For the text-containing cell, return its midpoint in [X, Y] coordinate format. 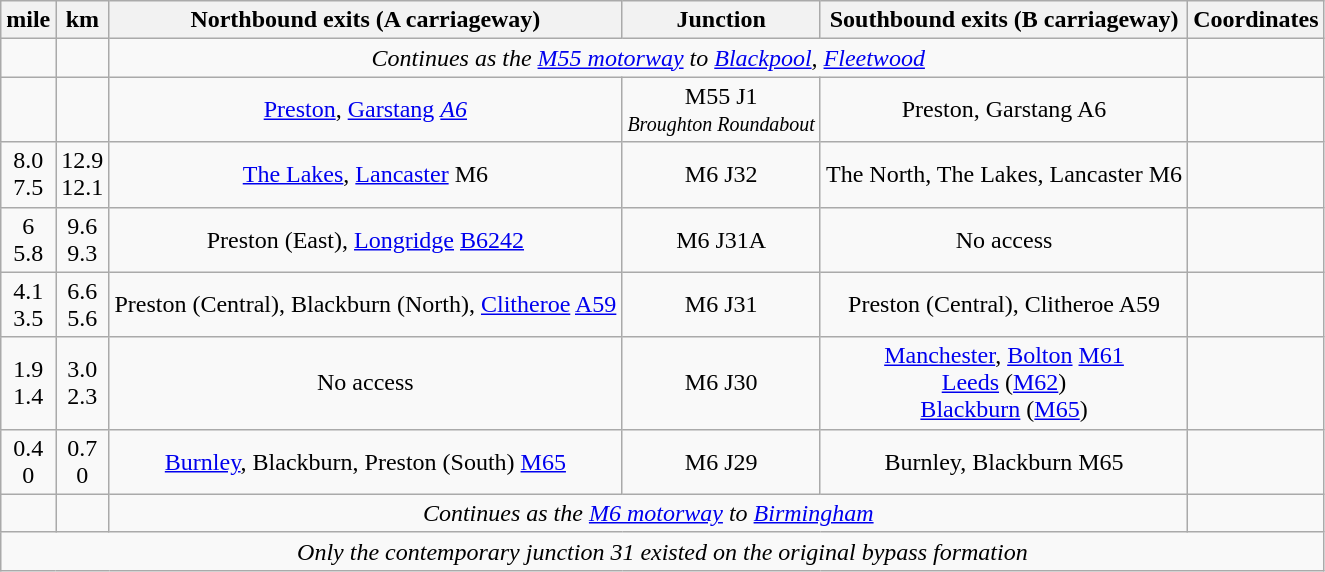
Manchester, Bolton M61 Leeds (M62) Blackburn (M65) [1004, 383]
8.07.5 [28, 174]
12.9 12.1 [82, 174]
Junction [722, 20]
M6 J30 [722, 383]
Burnley, Blackburn, Preston (South) M65 [366, 462]
Continues as the M55 motorway to Blackpool, Fleetwood [648, 58]
0.40 [28, 462]
M6 J32 [722, 174]
0.7 0 [82, 462]
6.65.6 [82, 304]
The Lakes, Lancaster M6 [366, 174]
M6 J29 [722, 462]
9.6 9.3 [82, 240]
3.0 2.3 [82, 383]
M6 J31A [722, 240]
1.91.4 [28, 383]
Continues as the M6 motorway to Birmingham [648, 513]
Coordinates [1256, 20]
M6 J31 [722, 304]
Southbound exits (B carriageway) [1004, 20]
Preston (Central), Blackburn (North), Clitheroe A59 [366, 304]
Burnley, Blackburn M65 [1004, 462]
Preston (Central), Clitheroe A59 [1004, 304]
Preston (East), Longridge B6242 [366, 240]
The North, The Lakes, Lancaster M6 [1004, 174]
mile [28, 20]
M55 J1Broughton Roundabout [722, 110]
65.8 [28, 240]
Northbound exits (A carriageway) [366, 20]
km [82, 20]
Only the contemporary junction 31 existed on the original bypass formation [662, 551]
4.13.5 [28, 304]
